Return the [x, y] coordinate for the center point of the cell that contains the specified text.  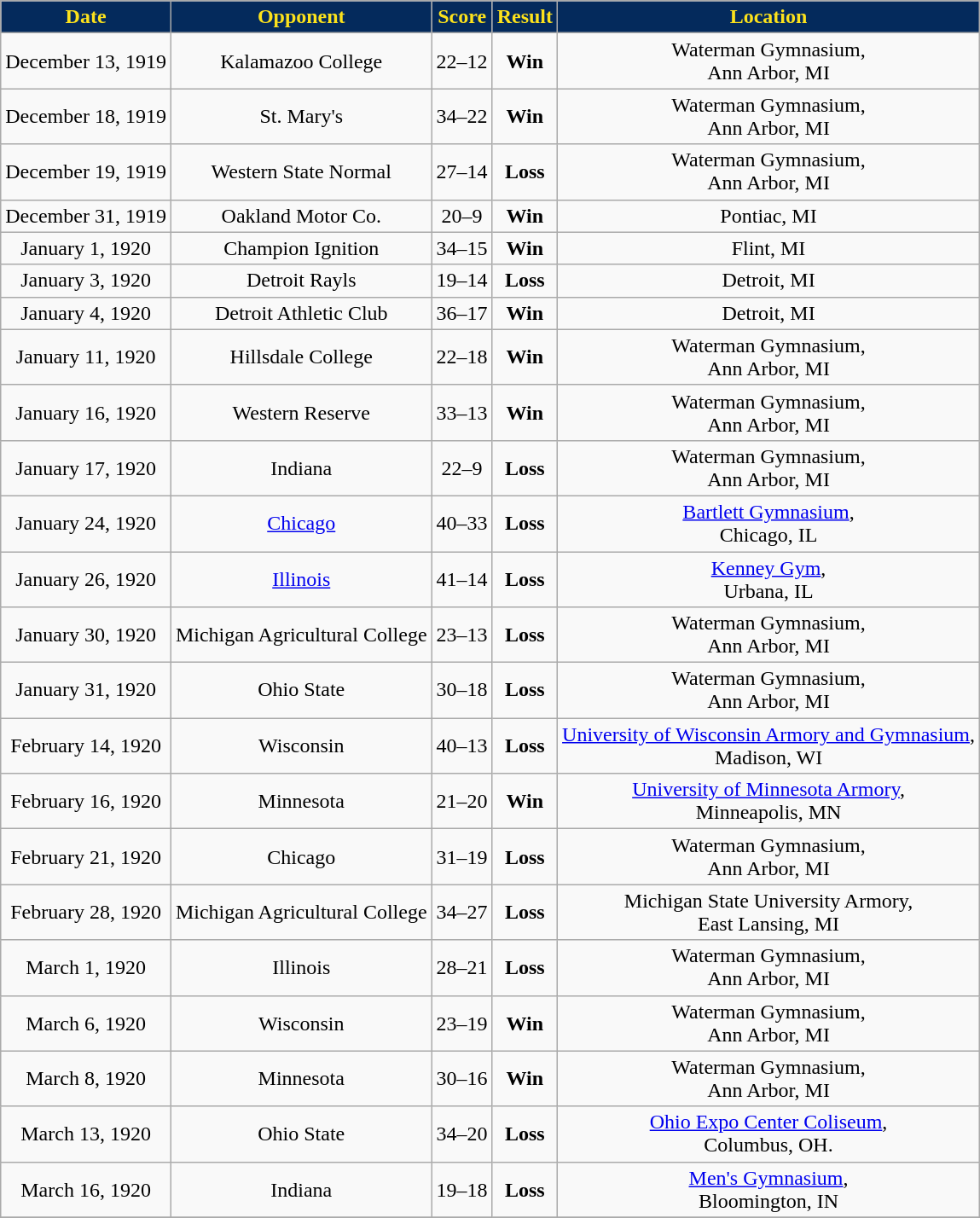
December 13, 1919 [86, 61]
December 19, 1919 [86, 172]
23–13 [462, 635]
January 1, 1920 [86, 248]
30–18 [462, 691]
33–13 [462, 413]
Flint, MI [769, 248]
19–18 [462, 1189]
Hillsdale College [301, 357]
January 17, 1920 [86, 467]
40–33 [462, 524]
Result [525, 17]
27–14 [462, 172]
31–19 [462, 856]
February 21, 1920 [86, 856]
January 4, 1920 [86, 313]
34–20 [462, 1134]
22–9 [462, 467]
Bartlett Gymnasium, Chicago, IL [769, 524]
Men's Gymnasium, Bloomington, IN [769, 1189]
19–14 [462, 281]
St. Mary's [301, 116]
22–18 [462, 357]
February 28, 1920 [86, 913]
Oakland Motor Co. [301, 216]
34–15 [462, 248]
January 24, 1920 [86, 524]
University of Wisconsin Armory and Gymnasium, Madison, WI [769, 745]
January 31, 1920 [86, 691]
January 30, 1920 [86, 635]
Kenney Gym, Urbana, IL [769, 578]
January 26, 1920 [86, 578]
Western State Normal [301, 172]
30–16 [462, 1078]
March 6, 1920 [86, 1024]
University of Minnesota Armory, Minneapolis, MN [769, 802]
Score [462, 17]
Ohio Expo Center Coliseum, Columbus, OH. [769, 1134]
December 18, 1919 [86, 116]
February 16, 1920 [86, 802]
Champion Ignition [301, 248]
Michigan State University Armory, East Lansing, MI [769, 913]
21–20 [462, 802]
Detroit Athletic Club [301, 313]
Date [86, 17]
20–9 [462, 216]
January 16, 1920 [86, 413]
March 1, 1920 [86, 967]
January 11, 1920 [86, 357]
40–13 [462, 745]
December 31, 1919 [86, 216]
22–12 [462, 61]
28–21 [462, 967]
34–27 [462, 913]
Detroit Rayls [301, 281]
February 14, 1920 [86, 745]
March 16, 1920 [86, 1189]
March 13, 1920 [86, 1134]
Opponent [301, 17]
36–17 [462, 313]
January 3, 1920 [86, 281]
34–22 [462, 116]
Pontiac, MI [769, 216]
23–19 [462, 1024]
Western Reserve [301, 413]
Kalamazoo College [301, 61]
Location [769, 17]
41–14 [462, 578]
March 8, 1920 [86, 1078]
